Search for the cell housing the specified text and yield its [X, Y] center coordinate. 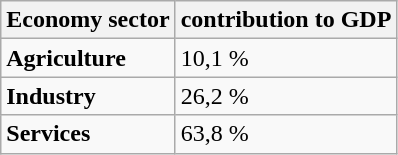
contribution to GDP [286, 20]
26,2 % [286, 96]
10,1 % [286, 58]
Industry [88, 96]
Services [88, 134]
Agriculture [88, 58]
63,8 % [286, 134]
Economy sector [88, 20]
